Scan for the cell matching the given text and deliver its (x, y) coordinate at center. 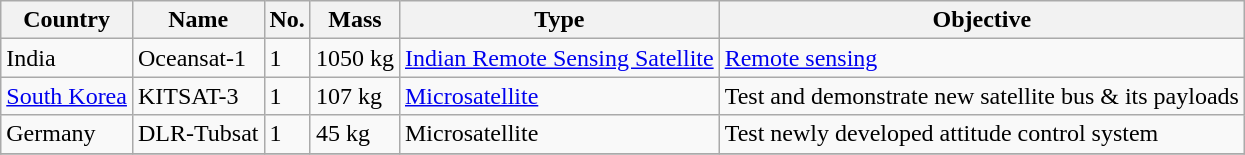
Indian Remote Sensing Satellite (559, 58)
Mass (354, 20)
DLR-Tubsat (198, 134)
South Korea (67, 96)
Test and demonstrate new satellite bus & its payloads (982, 96)
KITSAT-3 (198, 96)
Country (67, 20)
Objective (982, 20)
45 kg (354, 134)
Name (198, 20)
Oceansat-1 (198, 58)
Remote sensing (982, 58)
1050 kg (354, 58)
No. (287, 20)
107 kg (354, 96)
Germany (67, 134)
India (67, 58)
Type (559, 20)
Test newly developed attitude control system (982, 134)
